Pinpoint the cell where the given text exists, returning its (x, y) midpoint coordinate. 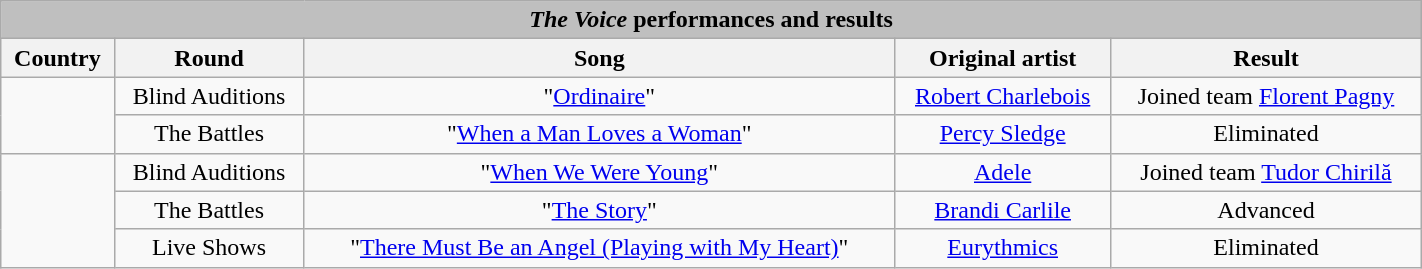
Original artist (1003, 58)
The Voice performances and results (711, 20)
Eurythmics (1003, 248)
"Ordinaire" (600, 96)
Brandi Carlile (1003, 210)
Percy Sledge (1003, 134)
Result (1266, 58)
Advanced (1266, 210)
Live Shows (209, 248)
Robert Charlebois (1003, 96)
"There Must Be an Angel (Playing with My Heart)" (600, 248)
Adele (1003, 172)
"The Story" (600, 210)
Country (58, 58)
Joined team Florent Pagny (1266, 96)
Song (600, 58)
"When a Man Loves a Woman" (600, 134)
"When We Were Young" (600, 172)
Round (209, 58)
Joined team Tudor Chirilă (1266, 172)
